Locate the cell with the specified text and output its [X, Y] center coordinate. 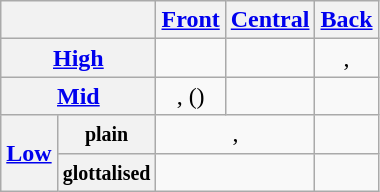
, () [190, 96]
Back [346, 20]
plain [106, 134]
Front [190, 20]
Low [29, 153]
Central [270, 20]
Mid [78, 96]
High [78, 58]
glottalised [106, 172]
